From the cell containing the given text, extract its center point as [x, y] coordinate. 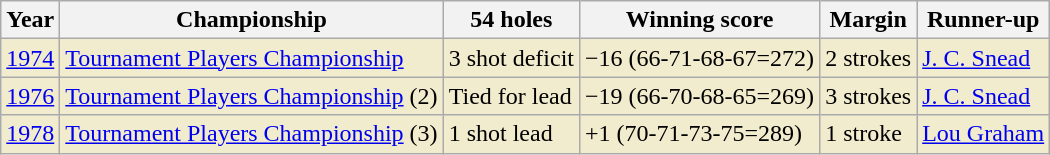
Tournament Players Championship [252, 58]
54 holes [511, 20]
3 shot deficit [511, 58]
Runner-up [984, 20]
Margin [868, 20]
Tournament Players Championship (2) [252, 96]
Championship [252, 20]
1 stroke [868, 134]
1 shot lead [511, 134]
Tournament Players Championship (3) [252, 134]
3 strokes [868, 96]
1976 [30, 96]
1974 [30, 58]
Tied for lead [511, 96]
Lou Graham [984, 134]
−16 (66-71-68-67=272) [700, 58]
1978 [30, 134]
Winning score [700, 20]
2 strokes [868, 58]
+1 (70-71-73-75=289) [700, 134]
−19 (66-70-68-65=269) [700, 96]
Year [30, 20]
